For the text-containing cell, return its midpoint in (X, Y) coordinate format. 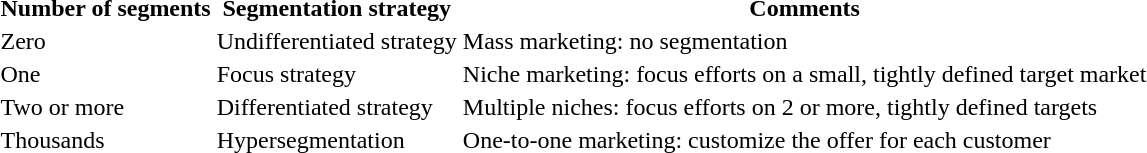
Undifferentiated strategy (336, 41)
Differentiated strategy (336, 107)
Focus strategy (336, 74)
